Determine the (x, y) coordinate at the center of the cell enclosing the given text.  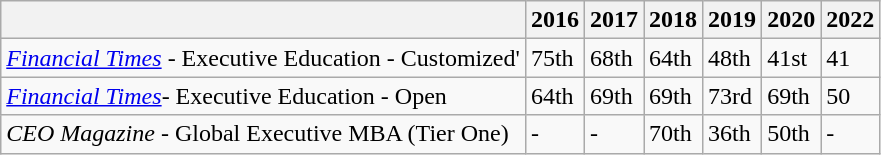
2017 (614, 20)
2018 (674, 20)
2022 (850, 20)
68th (614, 58)
41st (792, 58)
50 (850, 96)
75th (554, 58)
50th (792, 134)
41 (850, 58)
48th (732, 58)
2020 (792, 20)
36th (732, 134)
Financial Times - Executive Education - Customized' (264, 58)
2016 (554, 20)
73rd (732, 96)
CEO Magazine - Global Executive MBA (Tier One) (264, 134)
70th (674, 134)
Financial Times- Executive Education - Open (264, 96)
2019 (732, 20)
